For the text-containing cell, return its midpoint in (X, Y) coordinate format. 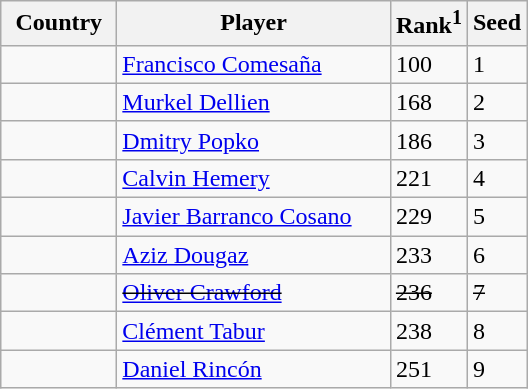
251 (428, 369)
8 (496, 331)
2 (496, 102)
Javier Barranco Cosano (254, 217)
Aziz Dougaz (254, 255)
Seed (496, 24)
Oliver Crawford (254, 293)
168 (428, 102)
7 (496, 293)
221 (428, 178)
9 (496, 369)
6 (496, 255)
1 (496, 64)
3 (496, 140)
5 (496, 217)
Clément Tabur (254, 331)
238 (428, 331)
Country (59, 24)
Dmitry Popko (254, 140)
Murkel Dellien (254, 102)
236 (428, 293)
Francisco Comesaña (254, 64)
Calvin Hemery (254, 178)
Daniel Rincón (254, 369)
229 (428, 217)
233 (428, 255)
Player (254, 24)
186 (428, 140)
100 (428, 64)
4 (496, 178)
Rank1 (428, 24)
